For the text-containing cell, return its midpoint in [x, y] coordinate format. 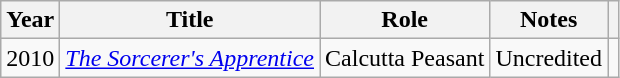
The Sorcerer's Apprentice [190, 58]
Uncredited [549, 58]
Calcutta Peasant [405, 58]
Notes [549, 20]
Title [190, 20]
Year [30, 20]
2010 [30, 58]
Role [405, 20]
